Locate the cell with the specified text and output its (x, y) center coordinate. 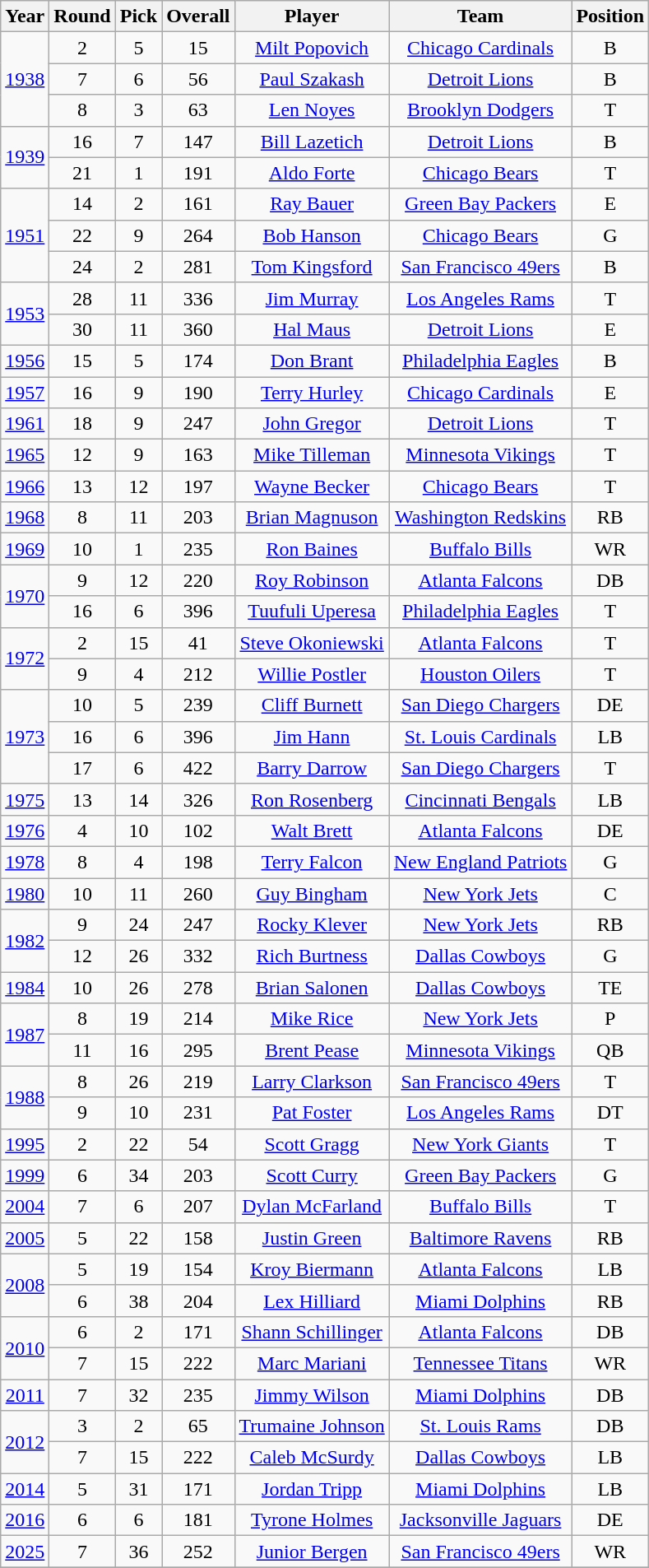
2016 (25, 1520)
Trumaine Johnson (312, 1426)
Bill Lazetich (312, 142)
Milt Popovich (312, 48)
281 (198, 267)
161 (198, 204)
54 (198, 1144)
Wayne Becker (312, 486)
Terry Falcon (312, 862)
212 (198, 674)
Barry Darrow (312, 768)
P (610, 1019)
Walt Brett (312, 831)
38 (138, 1300)
St. Louis Cardinals (480, 737)
Tuufuli Uperesa (312, 612)
Jacksonville Jaguars (480, 1520)
2012 (25, 1442)
1987 (25, 1035)
1978 (25, 862)
Jim Hann (312, 737)
Jordan Tripp (312, 1489)
Pat Foster (312, 1113)
30 (82, 329)
Shann Schillinger (312, 1332)
New York Giants (480, 1144)
190 (198, 393)
154 (198, 1269)
Bob Hanson (312, 235)
63 (198, 110)
31 (138, 1489)
Len Noyes (312, 110)
DT (610, 1113)
34 (138, 1175)
21 (82, 173)
1939 (25, 157)
Roy Robinson (312, 580)
1980 (25, 893)
1953 (25, 314)
2025 (25, 1552)
Willie Postler (312, 674)
Cliff Burnett (312, 705)
Player (312, 16)
158 (198, 1238)
Ron Rosenberg (312, 799)
Washington Redskins (480, 518)
Scott Gragg (312, 1144)
Don Brant (312, 361)
1969 (25, 549)
1961 (25, 424)
181 (198, 1520)
197 (198, 486)
252 (198, 1552)
Jim Murray (312, 298)
Mike Rice (312, 1019)
1975 (25, 799)
332 (198, 956)
1968 (25, 518)
Ray Bauer (312, 204)
Tennessee Titans (480, 1363)
Aldo Forte (312, 173)
Paul Szakash (312, 79)
198 (198, 862)
220 (198, 580)
17 (82, 768)
New England Patriots (480, 862)
Dylan McFarland (312, 1207)
1972 (25, 658)
Position (610, 16)
36 (138, 1552)
65 (198, 1426)
C (610, 893)
Lex Hilliard (312, 1300)
QB (610, 1050)
1982 (25, 941)
326 (198, 799)
1966 (25, 486)
1938 (25, 79)
Baltimore Ravens (480, 1238)
2005 (25, 1238)
2010 (25, 1347)
John Gregor (312, 424)
1999 (25, 1175)
TE (610, 988)
Jimmy Wilson (312, 1395)
Pick (138, 16)
204 (198, 1300)
163 (198, 455)
56 (198, 79)
260 (198, 893)
Brian Salonen (312, 988)
St. Louis Rams (480, 1426)
1956 (25, 361)
264 (198, 235)
147 (198, 142)
Tyrone Holmes (312, 1520)
2014 (25, 1489)
Rich Burtness (312, 956)
Caleb McSurdy (312, 1458)
174 (198, 361)
Scott Curry (312, 1175)
422 (198, 768)
360 (198, 329)
Overall (198, 16)
Guy Bingham (312, 893)
Hal Maus (312, 329)
295 (198, 1050)
1988 (25, 1097)
Brooklyn Dodgers (480, 110)
1965 (25, 455)
336 (198, 298)
2008 (25, 1285)
278 (198, 988)
Brent Pease (312, 1050)
1973 (25, 737)
1957 (25, 393)
239 (198, 705)
Kroy Biermann (312, 1269)
Steve Okoniewski (312, 643)
41 (198, 643)
102 (198, 831)
1984 (25, 988)
28 (82, 298)
1976 (25, 831)
207 (198, 1207)
Cincinnati Bengals (480, 799)
Year (25, 16)
191 (198, 173)
Junior Bergen (312, 1552)
231 (198, 1113)
2004 (25, 1207)
219 (198, 1082)
Larry Clarkson (312, 1082)
1970 (25, 596)
Mike Tilleman (312, 455)
Round (82, 16)
Justin Green (312, 1238)
Marc Mariani (312, 1363)
1995 (25, 1144)
Ron Baines (312, 549)
Brian Magnuson (312, 518)
Tom Kingsford (312, 267)
1951 (25, 235)
214 (198, 1019)
2011 (25, 1395)
Rocky Klever (312, 925)
Team (480, 16)
Terry Hurley (312, 393)
Houston Oilers (480, 674)
32 (138, 1395)
18 (82, 424)
